Extract the [X, Y] coordinate from the center of the cell holding the provided text.  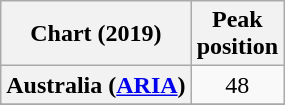
Chart (2019) [96, 34]
Peakposition [237, 34]
48 [237, 85]
Australia (ARIA) [96, 85]
